From the cell containing the given text, extract its center point as (x, y) coordinate. 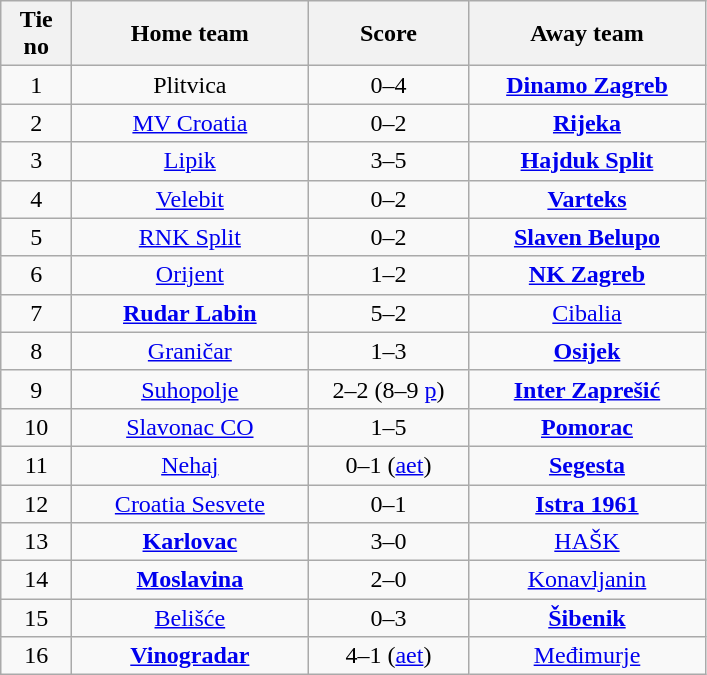
Rijeka (587, 123)
12 (36, 503)
Away team (587, 34)
Home team (190, 34)
Slaven Belupo (587, 237)
Moslavina (190, 580)
3–0 (388, 542)
Suhopolje (190, 389)
Segesta (587, 465)
14 (36, 580)
NK Zagreb (587, 275)
Croatia Sesvete (190, 503)
16 (36, 656)
Graničar (190, 351)
0–3 (388, 618)
6 (36, 275)
Karlovac (190, 542)
Inter Zaprešić (587, 389)
2–0 (388, 580)
Pomorac (587, 427)
Velebit (190, 199)
3 (36, 161)
2 (36, 123)
5–2 (388, 313)
Vinogradar (190, 656)
0–1 (388, 503)
1–5 (388, 427)
10 (36, 427)
Plitvica (190, 85)
Osijek (587, 351)
4 (36, 199)
3–5 (388, 161)
0–1 (aet) (388, 465)
0–4 (388, 85)
Istra 1961 (587, 503)
Lipik (190, 161)
Šibenik (587, 618)
Nehaj (190, 465)
5 (36, 237)
Belišće (190, 618)
1 (36, 85)
8 (36, 351)
7 (36, 313)
Score (388, 34)
4–1 (aet) (388, 656)
9 (36, 389)
15 (36, 618)
Međimurje (587, 656)
Varteks (587, 199)
Slavonac CO (190, 427)
Tie no (36, 34)
1–3 (388, 351)
MV Croatia (190, 123)
Cibalia (587, 313)
Dinamo Zagreb (587, 85)
HAŠK (587, 542)
Rudar Labin (190, 313)
Konavljanin (587, 580)
13 (36, 542)
RNK Split (190, 237)
11 (36, 465)
1–2 (388, 275)
2–2 (8–9 p) (388, 389)
Orijent (190, 275)
Hajduk Split (587, 161)
